Detect which cell encompasses the target text, then output its (x, y) center coordinate. 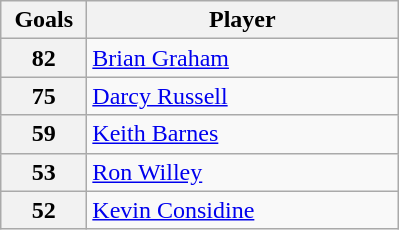
Keith Barnes (242, 134)
53 (44, 172)
Goals (44, 20)
75 (44, 96)
59 (44, 134)
Kevin Considine (242, 210)
Brian Graham (242, 58)
Darcy Russell (242, 96)
Ron Willey (242, 172)
52 (44, 210)
82 (44, 58)
Player (242, 20)
